Return the (x, y) coordinate for the center point of the cell that contains the specified text.  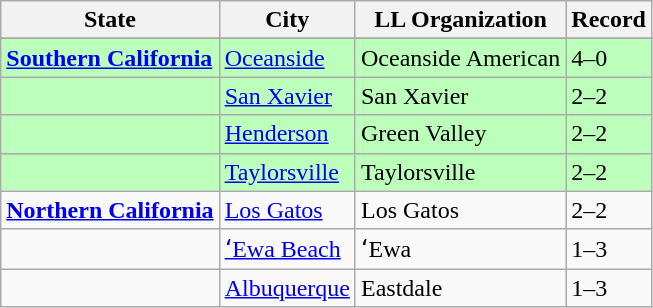
4–0 (609, 58)
Northern California (110, 210)
Henderson (287, 134)
LL Organization (460, 20)
City (287, 20)
State (110, 20)
Oceanside American (460, 58)
Oceanside (287, 58)
Eastdale (460, 288)
Record (609, 20)
Southern California (110, 58)
Albuquerque (287, 288)
ʻEwa (460, 249)
Green Valley (460, 134)
ʻEwa Beach (287, 249)
